Provide the (X, Y) coordinate of the cell's center where the given text is located.  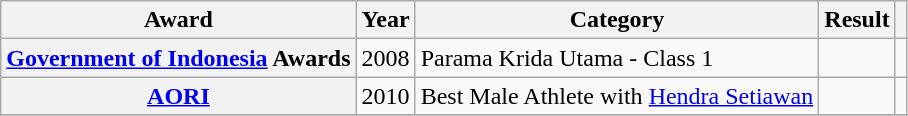
2010 (386, 96)
2008 (386, 58)
Year (386, 20)
Government of Indonesia Awards (178, 58)
AORI (178, 96)
Category (617, 20)
Result (857, 20)
Award (178, 20)
Best Male Athlete with Hendra Setiawan (617, 96)
Parama Krida Utama - Class 1 (617, 58)
